Search for the cell housing the specified text and yield its (x, y) center coordinate. 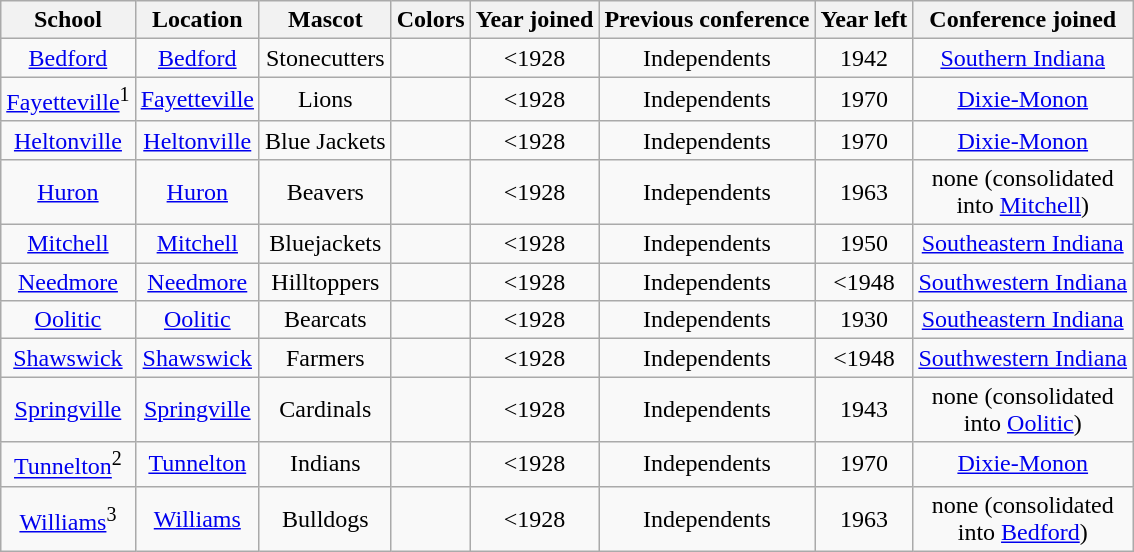
Previous conference (707, 20)
Fayetteville (197, 100)
Lions (325, 100)
Year joined (534, 20)
Indians (325, 464)
Farmers (325, 358)
Bluejackets (325, 244)
Stonecutters (325, 58)
Williams (197, 518)
Mascot (325, 20)
Colors (430, 20)
Location (197, 20)
Conference joined (1023, 20)
none (consolidatedinto Mitchell) (1023, 192)
Bulldogs (325, 518)
Bearcats (325, 320)
1950 (864, 244)
Blue Jackets (325, 140)
none (consolidatedinto Bedford) (1023, 518)
1943 (864, 410)
Southern Indiana (1023, 58)
Year left (864, 20)
Fayetteville1 (68, 100)
Cardinals (325, 410)
Hilltoppers (325, 282)
1930 (864, 320)
none (consolidatedinto Oolitic) (1023, 410)
School (68, 20)
Tunnelton2 (68, 464)
Beavers (325, 192)
1942 (864, 58)
Tunnelton (197, 464)
Williams3 (68, 518)
